Return the (X, Y) coordinate for the center point of the cell that contains the specified text.  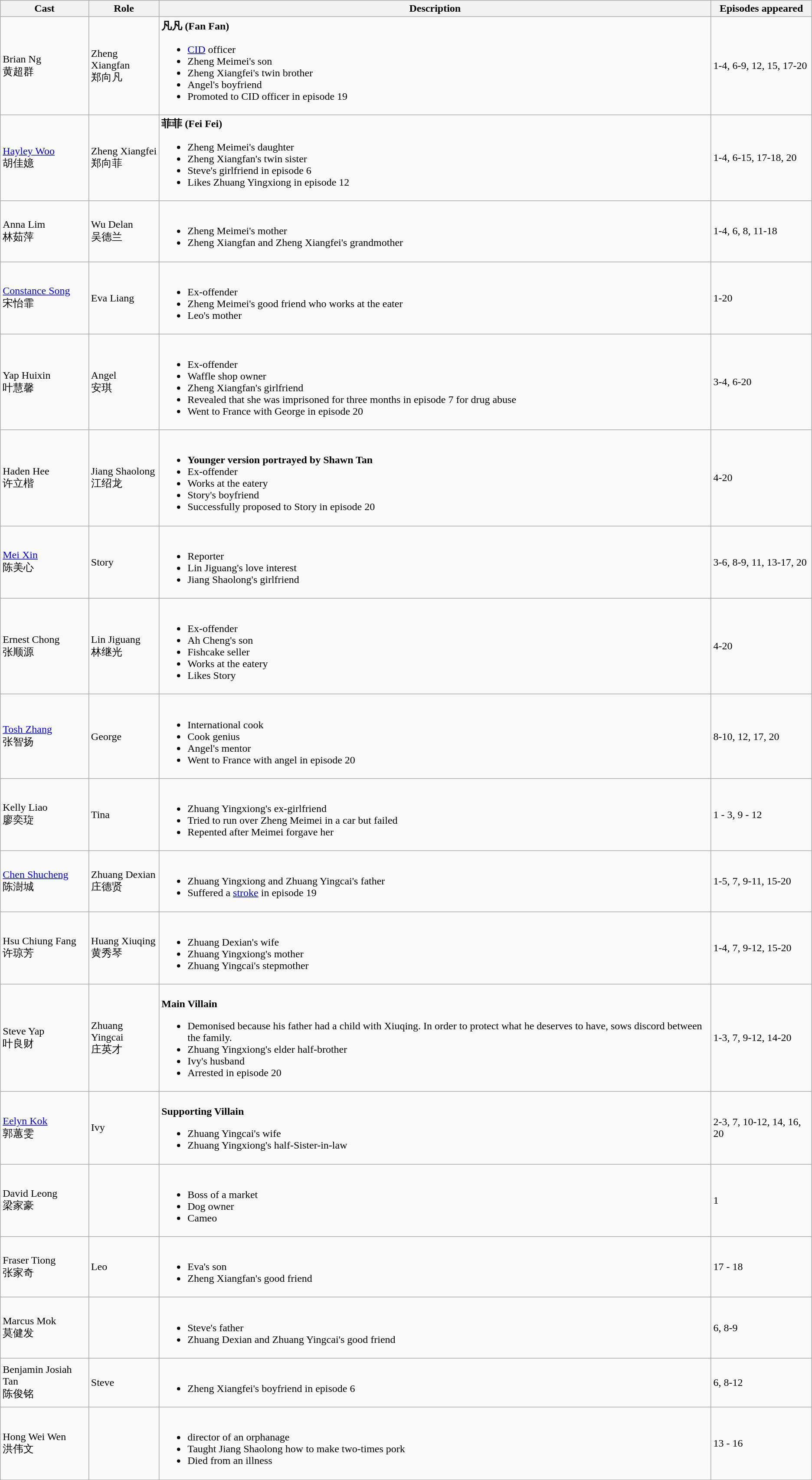
1 - 3, 9 - 12 (761, 815)
8-10, 12, 17, 20 (761, 736)
Haden Hee许立楷 (45, 478)
Angel 安琪 (124, 382)
Anna Lim林茹萍 (45, 231)
Role (124, 9)
International cookCook geniusAngel's mentorWent to France with angel in episode 20 (435, 736)
Wu Delan吴德兰 (124, 231)
6, 8-9 (761, 1328)
Eva Liang (124, 298)
Fraser Tiong张家奇 (45, 1267)
1 (761, 1201)
Brian Ng 黄超群 (45, 66)
13 - 16 (761, 1444)
director of an orphanageTaught Jiang Shaolong how to make two-times porkDied from an illness (435, 1444)
Tina (124, 815)
Zhuang Dexian庄德贤 (124, 881)
Ivy (124, 1128)
David Leong梁家豪 (45, 1201)
Zheng Xiangfan 郑向凡 (124, 66)
1-4, 6-9, 12, 15, 17-20 (761, 66)
Hsu Chiung Fang许琼芳 (45, 948)
Story (124, 562)
Zhuang Yingxiong and Zhuang Yingcai's fatherSuffered a stroke in episode 19 (435, 881)
Ex-offenderAh Cheng's sonFishcake sellerWorks at the eateryLikes Story (435, 646)
Steve's fatherZhuang Dexian and Zhuang Yingcai's good friend (435, 1328)
Hong Wei Wen洪伟文 (45, 1444)
Cast (45, 9)
Zhuang Yingxiong's ex-girlfriendTried to run over Zheng Meimei in a car but failedRepented after Meimei forgave her (435, 815)
菲菲 (Fei Fei) Zheng Meimei's daughterZheng Xiangfan's twin sisterSteve's girlfriend in episode 6Likes Zhuang Yingxiong in episode 12 (435, 158)
Eelyn Kok郭蕙雯 (45, 1128)
3-4, 6-20 (761, 382)
Zhuang Dexian's wifeZhuang Yingxiong's motherZhuang Yingcai's stepmother (435, 948)
Eva's sonZheng Xiangfan's good friend (435, 1267)
凡凡 (Fan Fan) CID officerZheng Meimei's sonZheng Xiangfei's twin brotherAngel's boyfriendPromoted to CID officer in episode 19 (435, 66)
Boss of a marketDog ownerCameo (435, 1201)
3-6, 8-9, 11, 13-17, 20 (761, 562)
1-4, 7, 9-12, 15-20 (761, 948)
1-3, 7, 9-12, 14-20 (761, 1038)
1-5, 7, 9-11, 15-20 (761, 881)
Episodes appeared (761, 9)
Yap Huixin 叶慧馨 (45, 382)
Tosh Zhang张智扬 (45, 736)
1-4, 6-15, 17-18, 20 (761, 158)
Benjamin Josiah Tan陈俊铭 (45, 1383)
ReporterLin Jiguang's love interestJiang Shaolong's girlfriend (435, 562)
2-3, 7, 10-12, 14, 16, 20 (761, 1128)
Chen Shucheng陈澍城 (45, 881)
Ex-offenderZheng Meimei's good friend who works at the eaterLeo's mother (435, 298)
Leo (124, 1267)
George (124, 736)
Hayley Woo 胡佳嬑 (45, 158)
Kelly Liao廖奕琁 (45, 815)
1-20 (761, 298)
Supporting VillainZhuang Yingcai's wifeZhuang Yingxiong's half-Sister-in-law (435, 1128)
Ernest Chong张顺源 (45, 646)
Huang Xiuqing黄秀琴 (124, 948)
6, 8-12 (761, 1383)
Zhuang Yingcai庄英才 (124, 1038)
Mei Xin 陈美心 (45, 562)
Zheng Meimei's motherZheng Xiangfan and Zheng Xiangfei's grandmother (435, 231)
Zheng Xiangfei's boyfriend in episode 6 (435, 1383)
Description (435, 9)
Lin Jiguang林继光 (124, 646)
Constance Song宋怡霏 (45, 298)
Zheng Xiangfei郑向菲 (124, 158)
1-4, 6, 8, 11-18 (761, 231)
Marcus Mok莫健发 (45, 1328)
Steve Yap叶良财 (45, 1038)
Steve (124, 1383)
17 - 18 (761, 1267)
Younger version portrayed by Shawn TanEx-offenderWorks at the eateryStory's boyfriendSuccessfully proposed to Story in episode 20 (435, 478)
Jiang Shaolong江绍龙 (124, 478)
